Find where the given text appears and provide that cell's center as [x, y] coordinate. 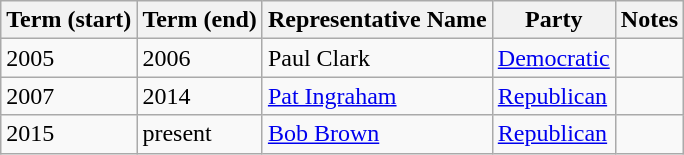
2005 [69, 58]
present [200, 134]
2015 [69, 134]
Bob Brown [377, 134]
Representative Name [377, 20]
Party [554, 20]
2006 [200, 58]
Democratic [554, 58]
2014 [200, 96]
Paul Clark [377, 58]
2007 [69, 96]
Term (start) [69, 20]
Pat Ingraham [377, 96]
Term (end) [200, 20]
Notes [649, 20]
